Search for the cell housing the specified text and yield its [x, y] center coordinate. 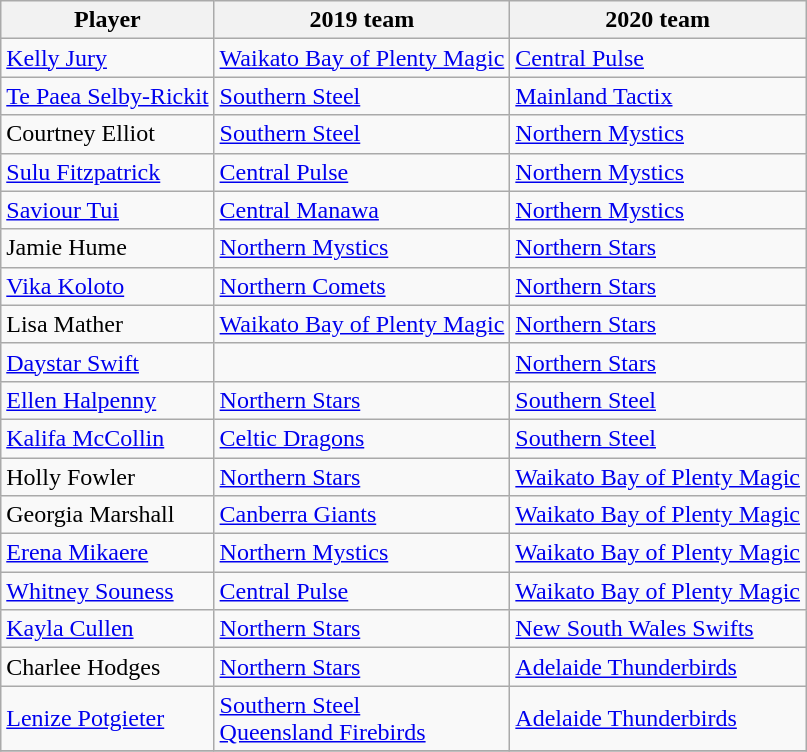
2020 team [658, 20]
Ellen Halpenny [108, 400]
Kalifa McCollin [108, 438]
Daystar Swift [108, 362]
Jamie Hume [108, 248]
Celtic Dragons [362, 438]
Central Manawa [362, 210]
Vika Koloto [108, 286]
Northern Comets [362, 286]
Courtney Elliot [108, 134]
Charlee Hodges [108, 667]
Mainland Tactix [658, 96]
Kayla Cullen [108, 629]
Saviour Tui [108, 210]
2019 team [362, 20]
Kelly Jury [108, 58]
Canberra Giants [362, 515]
Whitney Souness [108, 591]
Georgia Marshall [108, 515]
New South Wales Swifts [658, 629]
Player [108, 20]
Sulu Fitzpatrick [108, 172]
Erena Mikaere [108, 553]
Holly Fowler [108, 477]
Lenize Potgieter [108, 718]
Southern SteelQueensland Firebirds [362, 718]
Lisa Mather [108, 324]
Te Paea Selby-Rickit [108, 96]
